Capture the cell that displays the provided text and extract its [x, y] central coordinate. 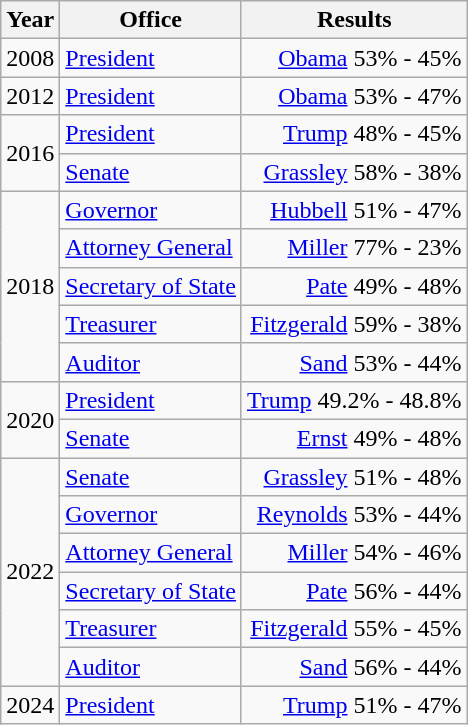
Office [151, 20]
Miller 54% - 46% [354, 553]
Grassley 51% - 48% [354, 477]
Pate 56% - 44% [354, 591]
Obama 53% - 45% [354, 58]
Results [354, 20]
Trump 48% - 45% [354, 134]
Pate 49% - 48% [354, 286]
Grassley 58% - 38% [354, 172]
Sand 53% - 44% [354, 362]
Trump 51% - 47% [354, 705]
Fitzgerald 55% - 45% [354, 629]
2016 [30, 153]
2024 [30, 705]
Year [30, 20]
Obama 53% - 47% [354, 96]
Trump 49.2% - 48.8% [354, 400]
Fitzgerald 59% - 38% [354, 324]
Sand 56% - 44% [354, 667]
2008 [30, 58]
2020 [30, 419]
2018 [30, 286]
Hubbell 51% - 47% [354, 210]
Miller 77% - 23% [354, 248]
2012 [30, 96]
Reynolds 53% - 44% [354, 515]
Ernst 49% - 48% [354, 438]
2022 [30, 572]
